Extract the [x, y] coordinate from the center of the cell holding the provided text.  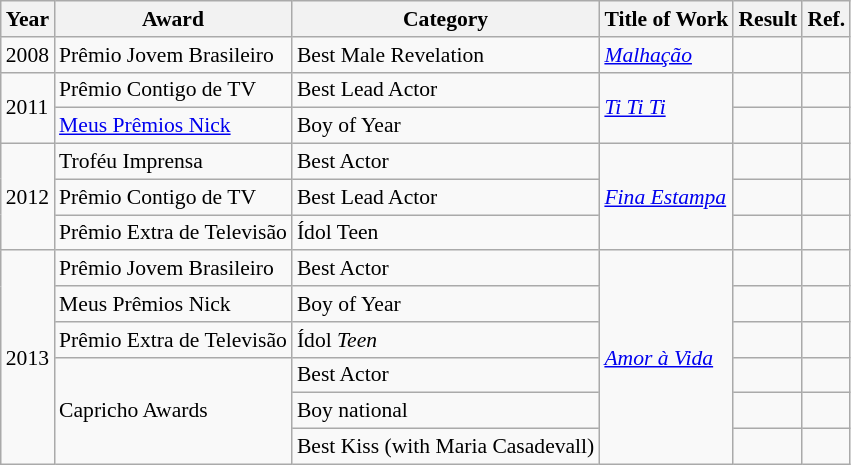
Boy national [446, 411]
Amor à Vida [666, 358]
Award [173, 19]
Best Male Revelation [446, 55]
Title of Work [666, 19]
Ti Ti Ti [666, 108]
Best Kiss (with Maria Casadevall) [446, 447]
Ref. [826, 19]
Category [446, 19]
Malhação [666, 55]
Year [28, 19]
Capricho Awards [173, 410]
Troféu Imprensa [173, 162]
Fina Estampa [666, 198]
2012 [28, 198]
2011 [28, 108]
Result [768, 19]
2008 [28, 55]
2013 [28, 358]
